Scan for the cell matching the given text and deliver its (x, y) coordinate at center. 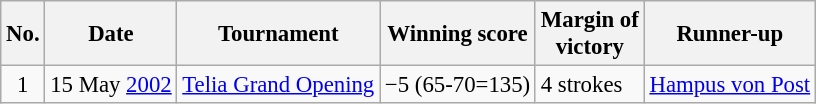
Winning score (458, 34)
1 (23, 85)
15 May 2002 (111, 85)
Runner-up (730, 34)
Tournament (278, 34)
Margin ofvictory (590, 34)
Hampus von Post (730, 85)
−5 (65-70=135) (458, 85)
4 strokes (590, 85)
No. (23, 34)
Telia Grand Opening (278, 85)
Date (111, 34)
